Capture the cell that displays the provided text and extract its [x, y] central coordinate. 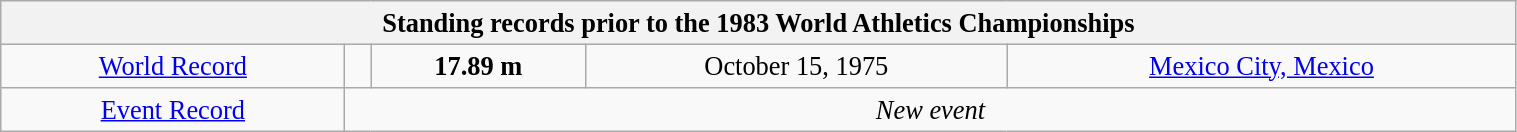
Event Record [173, 109]
Mexico City, Mexico [1262, 66]
Standing records prior to the 1983 World Athletics Championships [758, 22]
New event [930, 109]
October 15, 1975 [796, 66]
World Record [173, 66]
17.89 m [478, 66]
